From the cell containing the given text, extract its center point as [X, Y] coordinate. 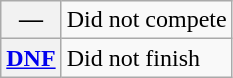
DNF [31, 58]
Did not finish [146, 58]
— [31, 20]
Did not compete [146, 20]
